Capture the cell that displays the provided text and extract its (X, Y) central coordinate. 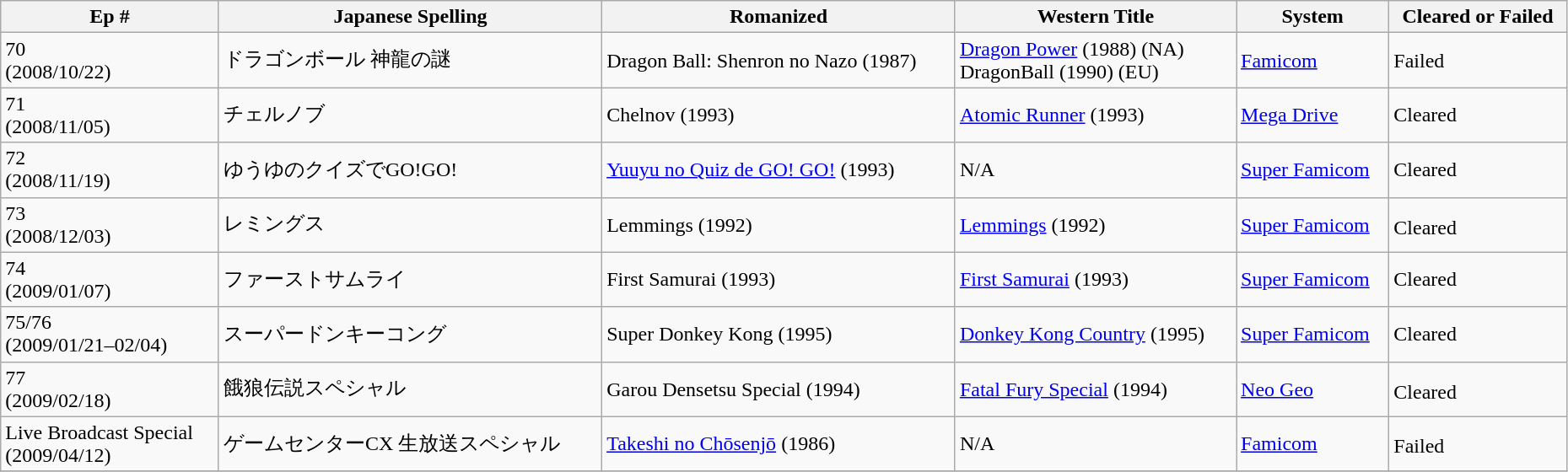
Dragon Ball: Shenron no Nazo (1987) (779, 61)
スーパードンキーコング (410, 334)
Ep # (110, 17)
Live Broadcast Special(2009/04/12) (110, 443)
73(2008/12/03) (110, 224)
Neo Geo (1312, 389)
ファーストサムライ (410, 280)
ゆうゆのクイズでGO!GO! (410, 170)
Japanese Spelling (410, 17)
77(2009/02/18) (110, 389)
Atomic Runner (1993) (1095, 115)
レミングス (410, 224)
Dragon Power (1988) (NA)DragonBall (1990) (EU) (1095, 61)
71(2008/11/05) (110, 115)
Fatal Fury Special (1994) (1095, 389)
72(2008/11/19) (110, 170)
ゲームセンターCX 生放送スペシャル (410, 443)
Yuuyu no Quiz de GO! GO! (1993) (779, 170)
Cleared or Failed (1478, 17)
Mega Drive (1312, 115)
餓狼伝説スペシャル (410, 389)
70(2008/10/22) (110, 61)
Western Title (1095, 17)
Takeshi no Chōsenjō (1986) (779, 443)
Donkey Kong Country (1995) (1095, 334)
ドラゴンボール 神龍の謎 (410, 61)
Garou Densetsu Special (1994) (779, 389)
Chelnov (1993) (779, 115)
チェルノブ (410, 115)
Romanized (779, 17)
System (1312, 17)
74(2009/01/07) (110, 280)
75/76(2009/01/21–02/04) (110, 334)
Super Donkey Kong (1995) (779, 334)
